Scan for the cell matching the given text and deliver its (X, Y) coordinate at center. 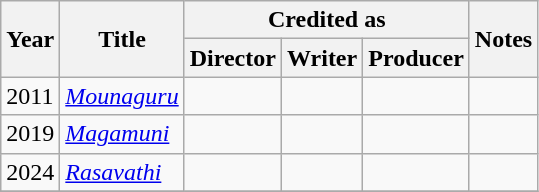
Producer (416, 58)
Notes (503, 39)
Rasavathi (122, 172)
2011 (30, 96)
2019 (30, 134)
Year (30, 39)
Director (232, 58)
Writer (322, 58)
Title (122, 39)
Mounaguru (122, 96)
Magamuni (122, 134)
2024 (30, 172)
Credited as (326, 20)
